From the cell containing the given text, extract its center point as (X, Y) coordinate. 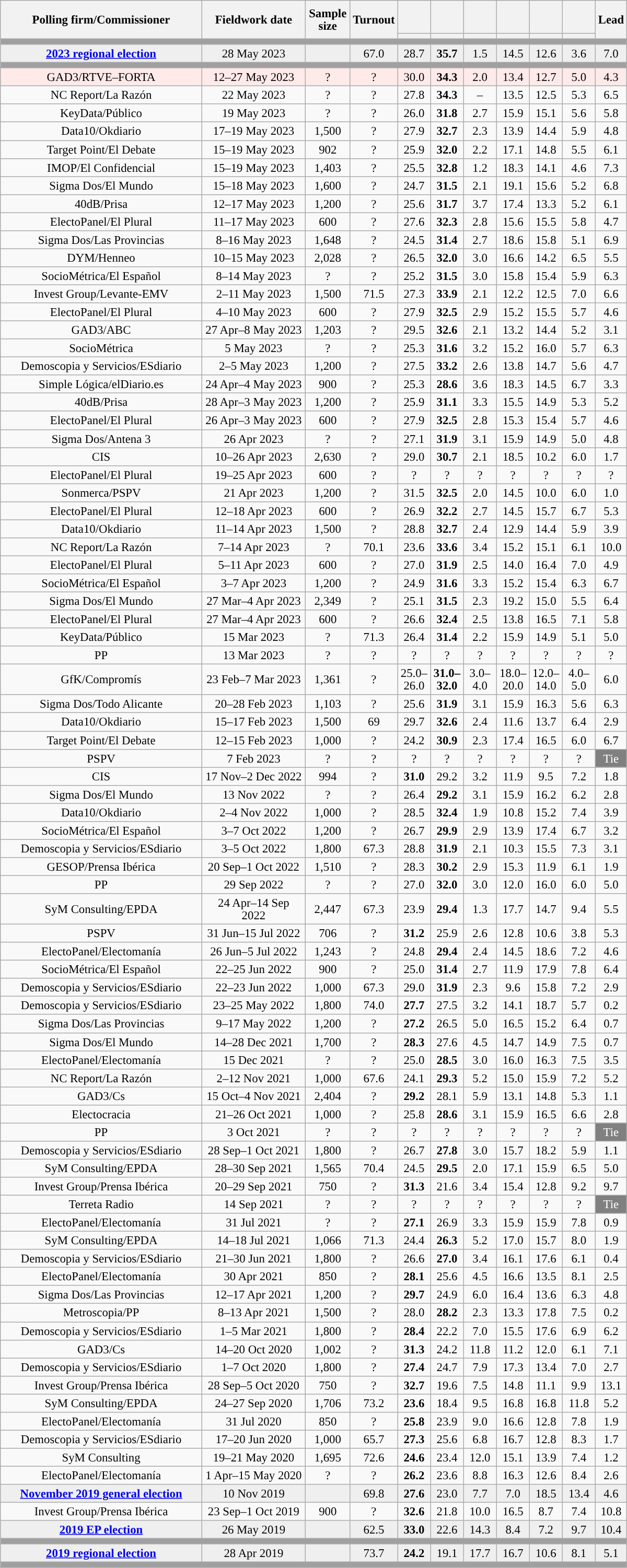
IMOP/El Confidencial (101, 167)
12–17 Apr 2021 (253, 1295)
Electocracia (101, 1115)
16.2 (545, 794)
18.7 (545, 1006)
26.2 (414, 1475)
21.8 (447, 1512)
15 Oct–4 Nov 2021 (253, 1096)
67.6 (374, 1078)
16.1 (513, 1259)
30 Apr 2021 (253, 1277)
15 Dec 2021 (253, 1060)
21–30 Jun 2021 (253, 1259)
12–17 May 2023 (253, 204)
73.2 (374, 1403)
28.0 (414, 1313)
18.2 (545, 1150)
33.6 (447, 547)
19.6 (447, 1385)
3.7 (480, 204)
9.0 (480, 1422)
4.9 (611, 565)
2019 EP election (101, 1529)
Simple Lógica/elDiario.es (101, 384)
31 Jul 2020 (253, 1422)
Sigma Dos/Todo Alicante (101, 704)
70.4 (374, 1168)
31 Jun–15 Jul 2022 (253, 934)
Metroscopia/PP (101, 1313)
15–18 May 2023 (253, 186)
Terreta Radio (101, 1204)
24.4 (414, 1241)
31.7 (447, 204)
19.2 (513, 602)
21 Apr 2023 (253, 493)
13 Mar 2023 (253, 655)
1,403 (328, 167)
70.1 (374, 547)
2,630 (328, 457)
11.2 (513, 1349)
994 (328, 776)
2,404 (328, 1096)
4–10 May 2023 (253, 312)
28.2 (447, 1313)
10.2 (545, 457)
1,600 (328, 186)
7–14 Apr 2023 (253, 547)
12.9 (513, 529)
29.3 (447, 1078)
25.2 (414, 276)
31.8 (447, 114)
27.2 (414, 1024)
31 Jul 2021 (253, 1222)
17.8 (545, 1313)
1,203 (328, 330)
Invest Group/Levante-EMV (101, 294)
19 May 2023 (253, 114)
3–7 Apr 2023 (253, 583)
15 Mar 2023 (253, 637)
5 May 2023 (253, 348)
SyM Consulting (101, 1457)
26.0 (414, 114)
1,103 (328, 704)
26 May 2019 (253, 1529)
8.0 (579, 1241)
12.7 (545, 77)
8.3 (579, 1440)
27.4 (414, 1367)
1,243 (328, 952)
18.0–20.0 (513, 680)
0.9 (611, 1222)
24 Apr–14 Sep 2022 (253, 909)
25.0–26.0 (414, 680)
28.7 (414, 53)
32.3 (447, 221)
14–28 Dec 2021 (253, 1042)
11–14 Apr 2023 (253, 529)
65.7 (374, 1440)
3–7 Oct 2022 (253, 830)
1,066 (328, 1241)
11.1 (545, 1385)
2,447 (328, 909)
24.6 (414, 1457)
22.6 (447, 1529)
31.0–32.0 (447, 680)
7.7 (480, 1494)
1.5 (480, 53)
67.0 (374, 53)
GfK/Compromís (101, 680)
14–18 Jul 2021 (253, 1241)
1–7 Oct 2020 (253, 1367)
35.7 (447, 53)
1,565 (328, 1168)
10–15 May 2023 (253, 258)
25.5 (414, 167)
1,361 (328, 680)
15–17 Feb 2023 (253, 722)
23–25 May 2022 (253, 1006)
7 Feb 2023 (253, 758)
17.0 (513, 1241)
2,028 (328, 258)
72.6 (374, 1457)
21–26 Oct 2021 (253, 1115)
20–29 Sep 2021 (253, 1187)
902 (328, 149)
23.4 (447, 1457)
26 Apr 2023 (253, 439)
14–20 Oct 2020 (253, 1349)
62.5 (374, 1529)
3 Oct 2021 (253, 1132)
Turnout (374, 20)
28 Sep–5 Oct 2020 (253, 1385)
27.7 (414, 1006)
Sonmerca/PSPV (101, 493)
69 (374, 722)
9.9 (579, 1385)
5–11 Apr 2023 (253, 565)
30.0 (414, 77)
13 Nov 2022 (253, 794)
12–15 Feb 2023 (253, 741)
24–27 Sep 2020 (253, 1403)
24.1 (414, 1078)
28–30 Sep 2021 (253, 1168)
19–25 Apr 2023 (253, 474)
28.4 (414, 1331)
18.4 (447, 1403)
1.3 (480, 909)
23 Sep–1 Oct 2019 (253, 1512)
26 Jun–5 Jul 2022 (253, 952)
12–18 Apr 2023 (253, 511)
1.8 (611, 776)
3–5 Oct 2022 (253, 848)
9.4 (579, 909)
8–16 May 2023 (253, 240)
27 Apr–8 May 2023 (253, 330)
Fieldwork date (253, 20)
Sigma Dos/Antena 3 (101, 439)
33.0 (414, 1529)
26 Apr–3 May 2023 (253, 421)
2023 regional election (101, 53)
24.8 (414, 952)
2019 regional election (101, 1553)
29 Sep 2022 (253, 885)
2,349 (328, 602)
33.9 (447, 294)
706 (328, 934)
1,002 (328, 1349)
DYM/Henneo (101, 258)
1–5 Mar 2021 (253, 1331)
17–19 May 2023 (253, 132)
30.2 (447, 867)
14.2 (545, 258)
10 Nov 2019 (253, 1494)
12–27 May 2023 (253, 77)
1,706 (328, 1403)
1,648 (328, 240)
31.1 (447, 402)
26.3 (447, 1241)
14.0 (513, 565)
GAD3/RTVE–FORTA (101, 77)
3.5 (611, 1060)
28 Sep–1 Oct 2021 (253, 1150)
20 Sep–1 Oct 2022 (253, 867)
8–14 May 2023 (253, 276)
69.8 (374, 1494)
9.6 (513, 987)
GAD3/ABC (101, 330)
22–25 Jun 2022 (253, 969)
28 Apr–3 May 2023 (253, 402)
17.3 (513, 1367)
22.2 (447, 1331)
2–11 May 2023 (253, 294)
3.0–4.0 (480, 680)
0.4 (611, 1259)
10.4 (611, 1529)
10–26 Apr 2023 (253, 457)
Sample size (328, 20)
1,510 (328, 867)
14 Sep 2021 (253, 1204)
2–4 Nov 2022 (253, 813)
Lead (611, 20)
31.0 (414, 776)
GESOP/Prensa Ibérica (101, 867)
4.3 (611, 77)
– (480, 95)
19–21 May 2020 (253, 1457)
74.0 (374, 1006)
23.0 (447, 1494)
14.3 (480, 1529)
8–13 Apr 2021 (253, 1313)
17 Nov–2 Dec 2022 (253, 776)
1 Apr–15 May 2020 (253, 1475)
9–17 May 2022 (253, 1024)
8.7 (545, 1512)
23 Feb–7 Mar 2023 (253, 680)
2–12 Nov 2021 (253, 1078)
7.9 (480, 1367)
8.8 (480, 1475)
10.3 (513, 848)
2–5 May 2023 (253, 367)
SocioMétrica (101, 348)
29.9 (447, 830)
30.9 (447, 741)
1.0 (611, 493)
17.9 (545, 969)
73.7 (374, 1553)
13.7 (545, 722)
1,695 (328, 1457)
12.2 (513, 294)
4.0–5.0 (579, 680)
12.0–14.0 (545, 680)
22 May 2023 (253, 95)
25.1 (414, 602)
30.7 (447, 457)
31.2 (414, 934)
28 May 2023 (253, 53)
28 Apr 2019 (253, 1553)
22–23 Jun 2022 (253, 987)
11–17 May 2023 (253, 221)
20–28 Feb 2023 (253, 704)
13.2 (513, 330)
9.2 (579, 1187)
Polling firm/Commissioner (101, 20)
11.6 (513, 722)
21.6 (447, 1187)
November 2019 general election (101, 1494)
3.8 (579, 934)
32.2 (447, 511)
33.2 (447, 367)
71.5 (374, 294)
13.6 (545, 1295)
32.8 (447, 167)
17–20 Jun 2020 (253, 1440)
1,700 (328, 1042)
24 Apr–4 May 2023 (253, 384)
